Determine the (X, Y) coordinate at the center of the cell enclosing the given text.  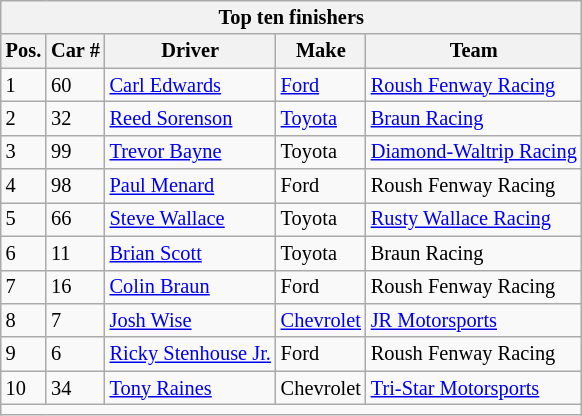
32 (76, 118)
Tri-Star Motorsports (474, 388)
Make (321, 51)
JR Motorsports (474, 320)
Brian Scott (190, 253)
Steve Wallace (190, 219)
11 (76, 253)
Rusty Wallace Racing (474, 219)
10 (24, 388)
16 (76, 287)
Paul Menard (190, 186)
Car # (76, 51)
Josh Wise (190, 320)
3 (24, 152)
Colin Braun (190, 287)
Pos. (24, 51)
99 (76, 152)
4 (24, 186)
98 (76, 186)
Diamond-Waltrip Racing (474, 152)
66 (76, 219)
8 (24, 320)
1 (24, 85)
2 (24, 118)
Reed Sorenson (190, 118)
Driver (190, 51)
Carl Edwards (190, 85)
5 (24, 219)
Trevor Bayne (190, 152)
Tony Raines (190, 388)
Top ten finishers (292, 17)
Team (474, 51)
60 (76, 85)
34 (76, 388)
9 (24, 354)
Ricky Stenhouse Jr. (190, 354)
